Scan for the cell matching the given text and deliver its [x, y] coordinate at center. 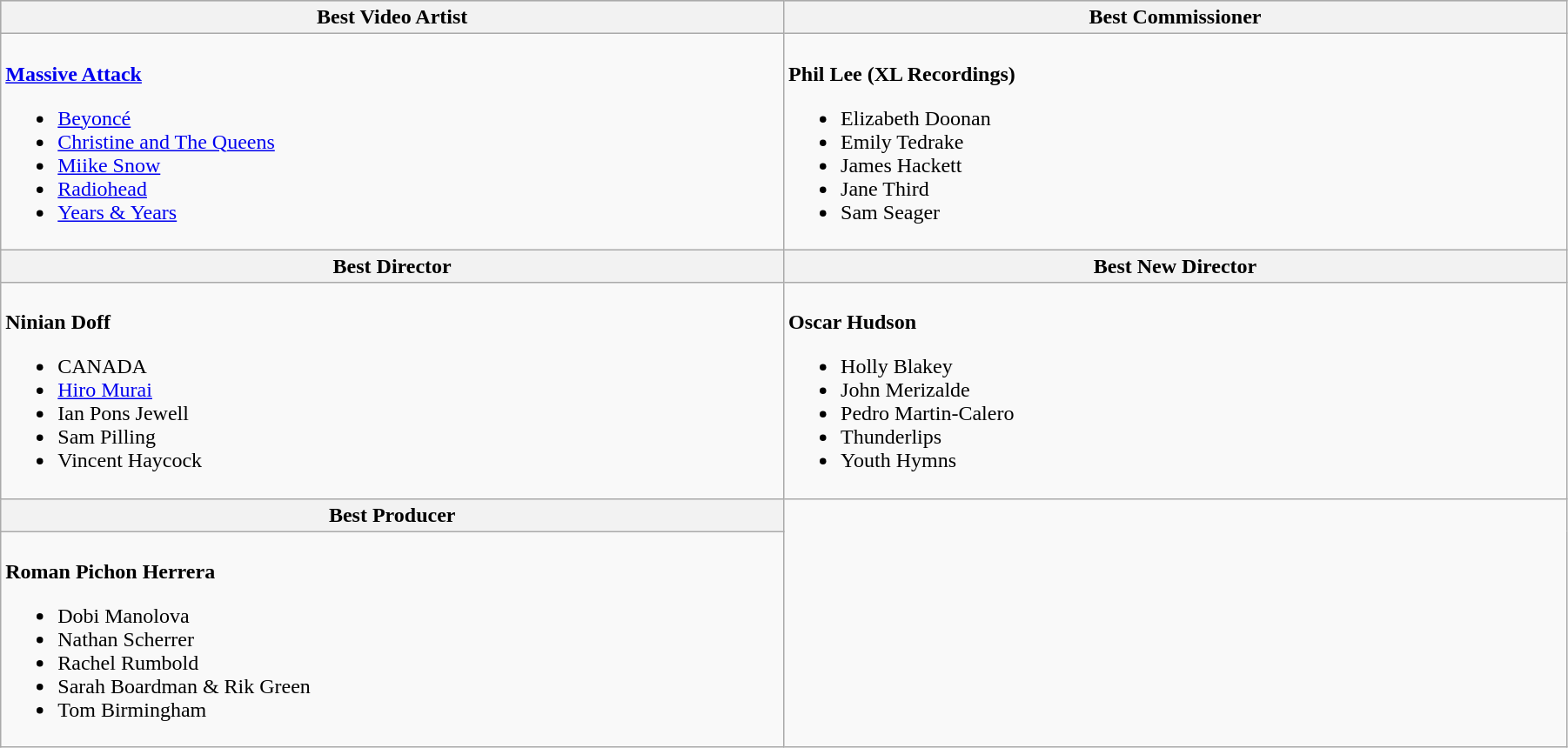
Roman Pichon HerreraDobi ManolovaNathan ScherrerRachel RumboldSarah Boardman & Rik GreenTom Birmingham [392, 639]
Phil Lee (XL Recordings)Elizabeth DoonanEmily TedrakeJames HackettJane ThirdSam Seager [1176, 142]
Best New Director [1176, 266]
Massive AttackBeyoncéChristine and The QueensMiike SnowRadioheadYears & Years [392, 142]
Best Video Artist [392, 17]
Best Commissioner [1176, 17]
Oscar HudsonHolly BlakeyJohn MerizaldePedro Martin-CaleroThunderlipsYouth Hymns [1176, 391]
Best Director [392, 266]
Ninian DoffCANADAHiro MuraiIan Pons JewellSam PillingVincent Haycock [392, 391]
Best Producer [392, 515]
